Locate the cell with the specified text and output its (x, y) center coordinate. 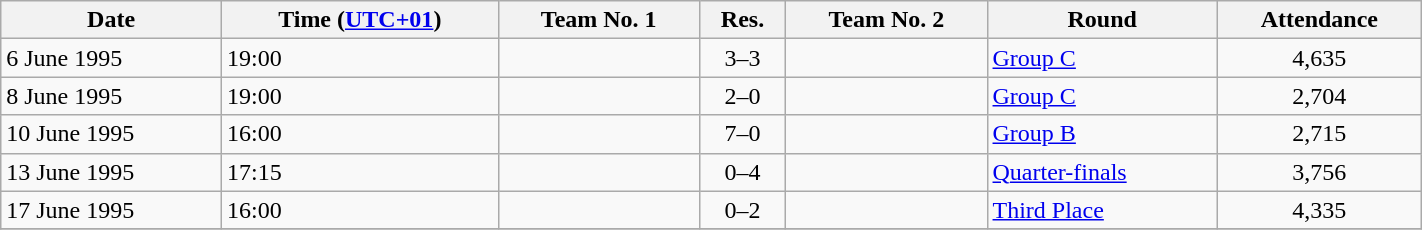
0–4 (742, 172)
0–2 (742, 210)
2,715 (1319, 134)
13 June 1995 (112, 172)
Date (112, 20)
Round (1102, 20)
4,335 (1319, 210)
Time (UTC+01) (360, 20)
8 June 1995 (112, 96)
3–3 (742, 58)
Attendance (1319, 20)
Res. (742, 20)
Quarter-finals (1102, 172)
Group B (1102, 134)
Third Place (1102, 210)
7–0 (742, 134)
17 June 1995 (112, 210)
3,756 (1319, 172)
Team No. 1 (598, 20)
Team No. 2 (886, 20)
17:15 (360, 172)
2,704 (1319, 96)
4,635 (1319, 58)
6 June 1995 (112, 58)
2–0 (742, 96)
10 June 1995 (112, 134)
